Provide the [X, Y] coordinate of the cell's center where the given text is located.  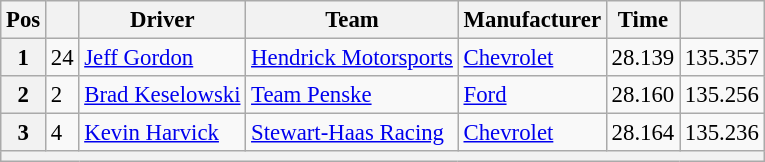
Ford [532, 95]
28.139 [642, 58]
Time [642, 20]
28.160 [642, 95]
Jeff Gordon [162, 58]
135.357 [722, 58]
Manufacturer [532, 20]
Team [352, 20]
Hendrick Motorsports [352, 58]
24 [62, 58]
Pos [24, 20]
1 [24, 58]
135.256 [722, 95]
4 [62, 133]
Brad Keselowski [162, 95]
28.164 [642, 133]
Stewart-Haas Racing [352, 133]
Driver [162, 20]
135.236 [722, 133]
Team Penske [352, 95]
Kevin Harvick [162, 133]
3 [24, 133]
